Search for the cell housing the specified text and yield its (X, Y) center coordinate. 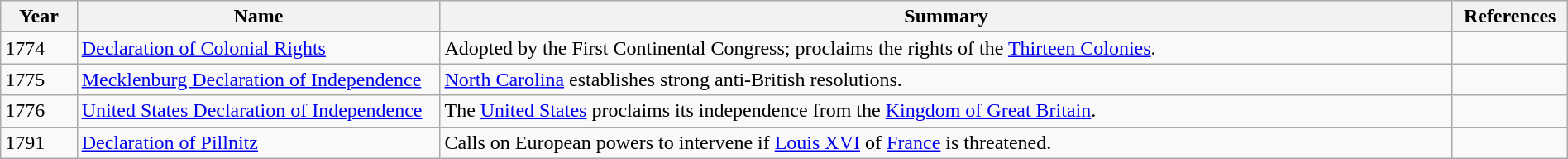
Name (258, 17)
1774 (39, 48)
North Carolina establishes strong anti-British resolutions. (946, 79)
Year (39, 17)
1776 (39, 111)
1775 (39, 79)
Declaration of Colonial Rights (258, 48)
Mecklenburg Declaration of Independence (258, 79)
1791 (39, 142)
Calls on European powers to intervene if Louis XVI of France is threatened. (946, 142)
Declaration of Pillnitz (258, 142)
References (1510, 17)
United States Declaration of Independence (258, 111)
The United States proclaims its independence from the Kingdom of Great Britain. (946, 111)
Summary (946, 17)
Adopted by the First Continental Congress; proclaims the rights of the Thirteen Colonies. (946, 48)
